Output the [x, y] coordinate of the center of the cell containing the given text.  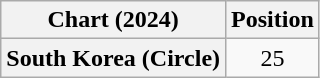
Chart (2024) [114, 20]
Position [273, 20]
South Korea (Circle) [114, 58]
25 [273, 58]
